Locate the cell with the specified text and output its [x, y] center coordinate. 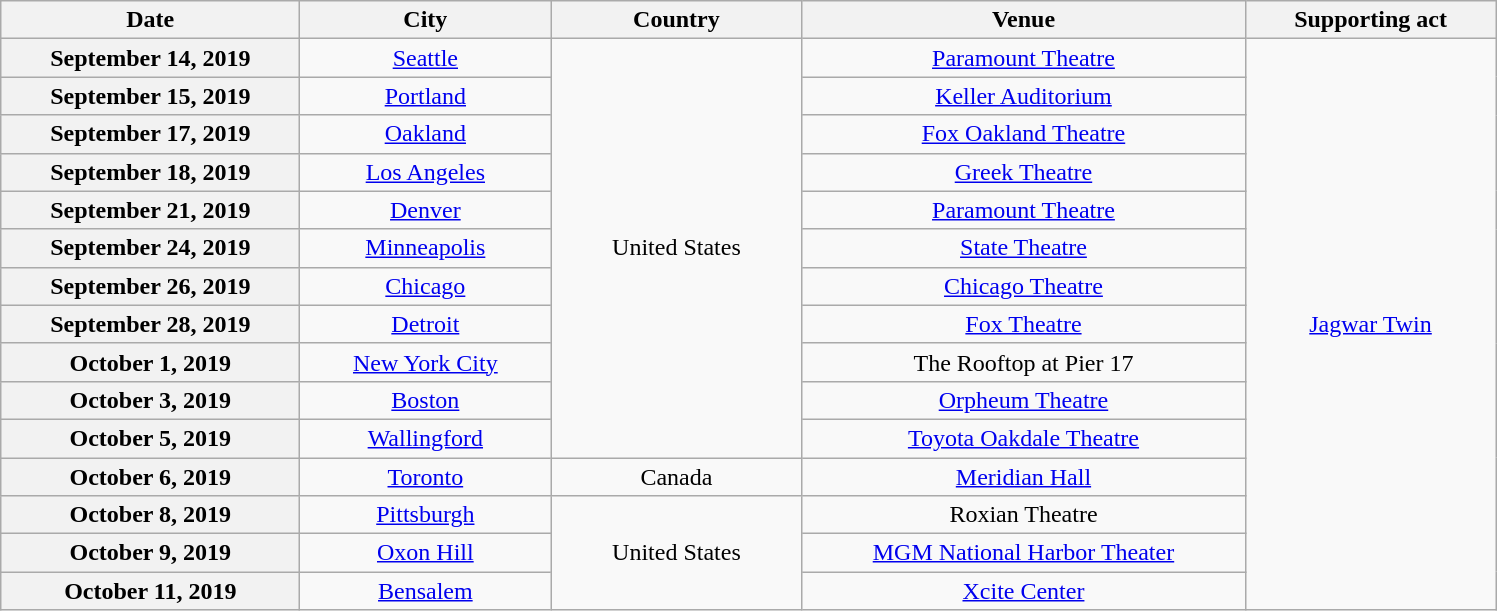
Supporting act [1370, 20]
MGM National Harbor Theater [1024, 553]
Venue [1024, 20]
October 6, 2019 [150, 477]
October 9, 2019 [150, 553]
Fox Theatre [1024, 324]
September 17, 2019 [150, 134]
October 8, 2019 [150, 515]
State Theatre [1024, 248]
Toyota Oakdale Theatre [1024, 438]
September 26, 2019 [150, 286]
September 14, 2019 [150, 58]
Country [676, 20]
September 15, 2019 [150, 96]
Keller Auditorium [1024, 96]
September 21, 2019 [150, 210]
Minneapolis [426, 248]
September 28, 2019 [150, 324]
Orpheum Theatre [1024, 400]
Detroit [426, 324]
Bensalem [426, 591]
Chicago [426, 286]
Denver [426, 210]
Chicago Theatre [1024, 286]
City [426, 20]
Xcite Center [1024, 591]
The Rooftop at Pier 17 [1024, 362]
Jagwar Twin [1370, 324]
Oxon Hill [426, 553]
Toronto [426, 477]
Greek Theatre [1024, 172]
October 3, 2019 [150, 400]
Pittsburgh [426, 515]
Seattle [426, 58]
Roxian Theatre [1024, 515]
October 11, 2019 [150, 591]
Boston [426, 400]
Canada [676, 477]
October 1, 2019 [150, 362]
Date [150, 20]
Oakland [426, 134]
Portland [426, 96]
September 18, 2019 [150, 172]
Meridian Hall [1024, 477]
Wallingford [426, 438]
New York City [426, 362]
Fox Oakland Theatre [1024, 134]
October 5, 2019 [150, 438]
September 24, 2019 [150, 248]
Los Angeles [426, 172]
